From the cell containing the given text, extract its center point as (x, y) coordinate. 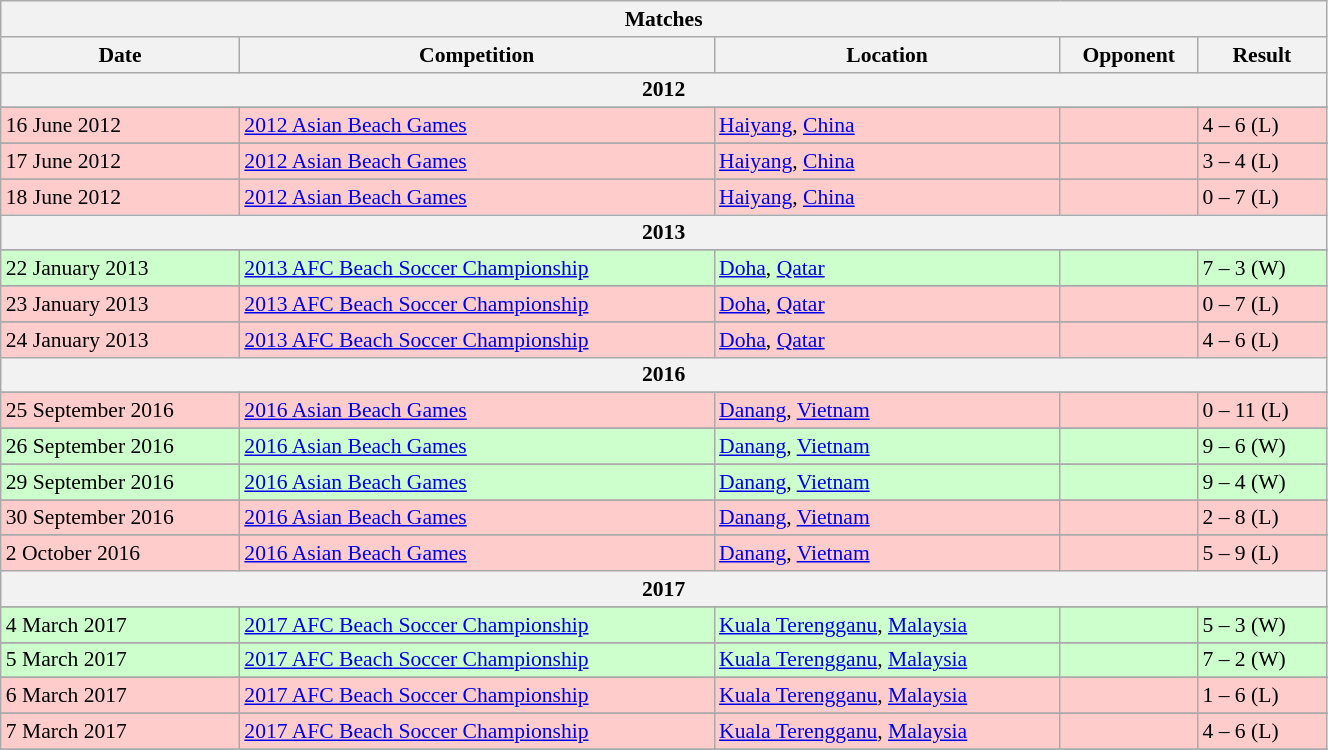
0 – 11 (L) (1262, 411)
23 January 2013 (120, 304)
25 September 2016 (120, 411)
Result (1262, 55)
2 – 8 (L) (1262, 518)
Date (120, 55)
2017 (664, 589)
6 March 2017 (120, 696)
2 October 2016 (120, 554)
18 June 2012 (120, 197)
9 – 4 (W) (1262, 482)
Location (887, 55)
7 March 2017 (120, 732)
30 September 2016 (120, 518)
1 – 6 (L) (1262, 696)
2013 (664, 233)
5 – 3 (W) (1262, 625)
5 March 2017 (120, 660)
Opponent (1128, 55)
4 March 2017 (120, 625)
7 – 3 (W) (1262, 269)
22 January 2013 (120, 269)
2016 (664, 375)
24 January 2013 (120, 340)
2012 (664, 90)
Competition (476, 55)
7 – 2 (W) (1262, 660)
16 June 2012 (120, 126)
29 September 2016 (120, 482)
26 September 2016 (120, 447)
9 – 6 (W) (1262, 447)
Matches (664, 19)
5 – 9 (L) (1262, 554)
17 June 2012 (120, 162)
3 – 4 (L) (1262, 162)
